For the text-containing cell, return its midpoint in [X, Y] coordinate format. 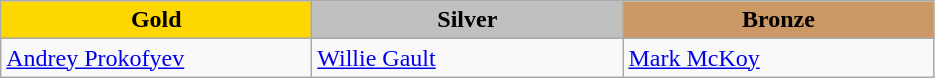
Gold [156, 20]
Mark McKoy [778, 58]
Silver [468, 20]
Bronze [778, 20]
Willie Gault [468, 58]
Andrey Prokofyev [156, 58]
